Scan for the cell matching the given text and deliver its (X, Y) coordinate at center. 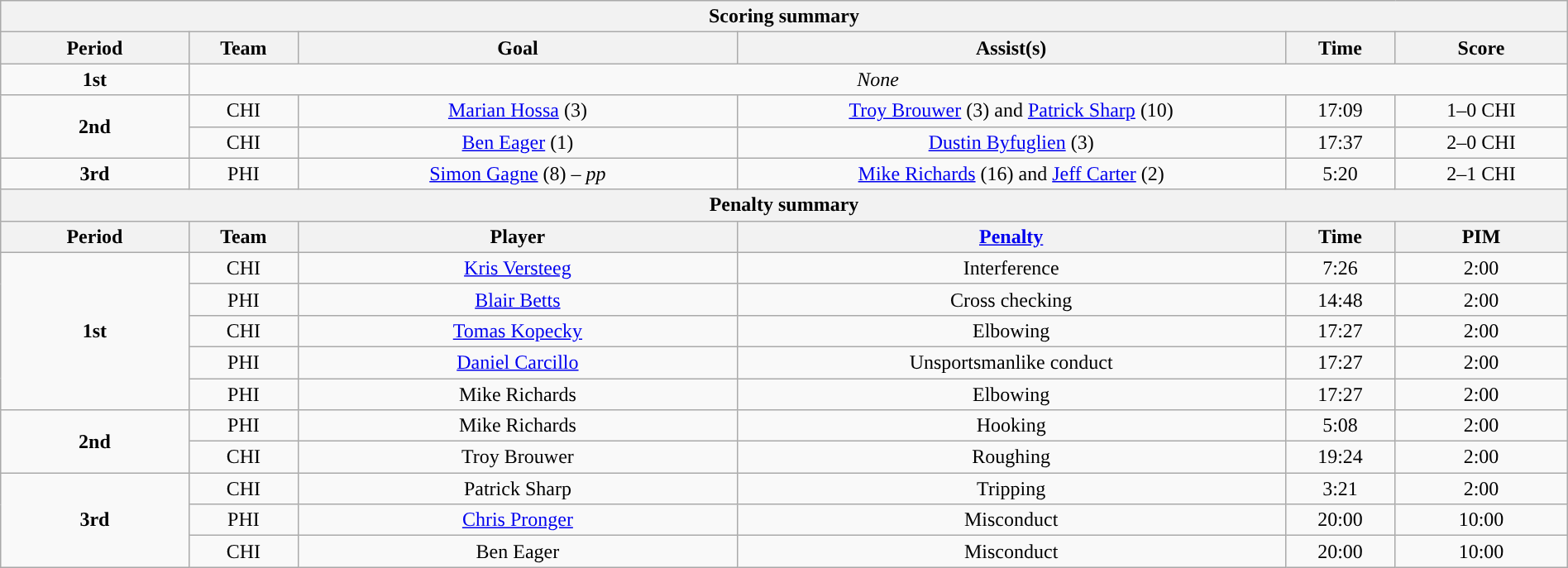
Troy Brouwer (518, 457)
2–1 CHI (1481, 174)
Penalty summary (784, 205)
7:26 (1340, 268)
Hooking (1011, 426)
Score (1481, 48)
Tomas Kopecky (518, 331)
Marian Hossa (3) (518, 111)
Mike Richards (16) and Jeff Carter (2) (1011, 174)
Daniel Carcillo (518, 362)
19:24 (1340, 457)
2–0 CHI (1481, 142)
Unsportsmanlike conduct (1011, 362)
14:48 (1340, 299)
PIM (1481, 236)
Blair Betts (518, 299)
1–0 CHI (1481, 111)
17:37 (1340, 142)
3:21 (1340, 489)
Interference (1011, 268)
5:08 (1340, 426)
Ben Eager (518, 551)
Simon Gagne (8) – pp (518, 174)
Penalty (1011, 236)
Troy Brouwer (3) and Patrick Sharp (10) (1011, 111)
Ben Eager (1) (518, 142)
Cross checking (1011, 299)
Kris Versteeg (518, 268)
Patrick Sharp (518, 489)
Scoring summary (784, 17)
Chris Pronger (518, 520)
Roughing (1011, 457)
Player (518, 236)
Goal (518, 48)
Assist(s) (1011, 48)
5:20 (1340, 174)
None (878, 79)
Dustin Byfuglien (3) (1011, 142)
Tripping (1011, 489)
17:09 (1340, 111)
